Identify which cell holds the provided text, then report its [x, y] central coordinate. 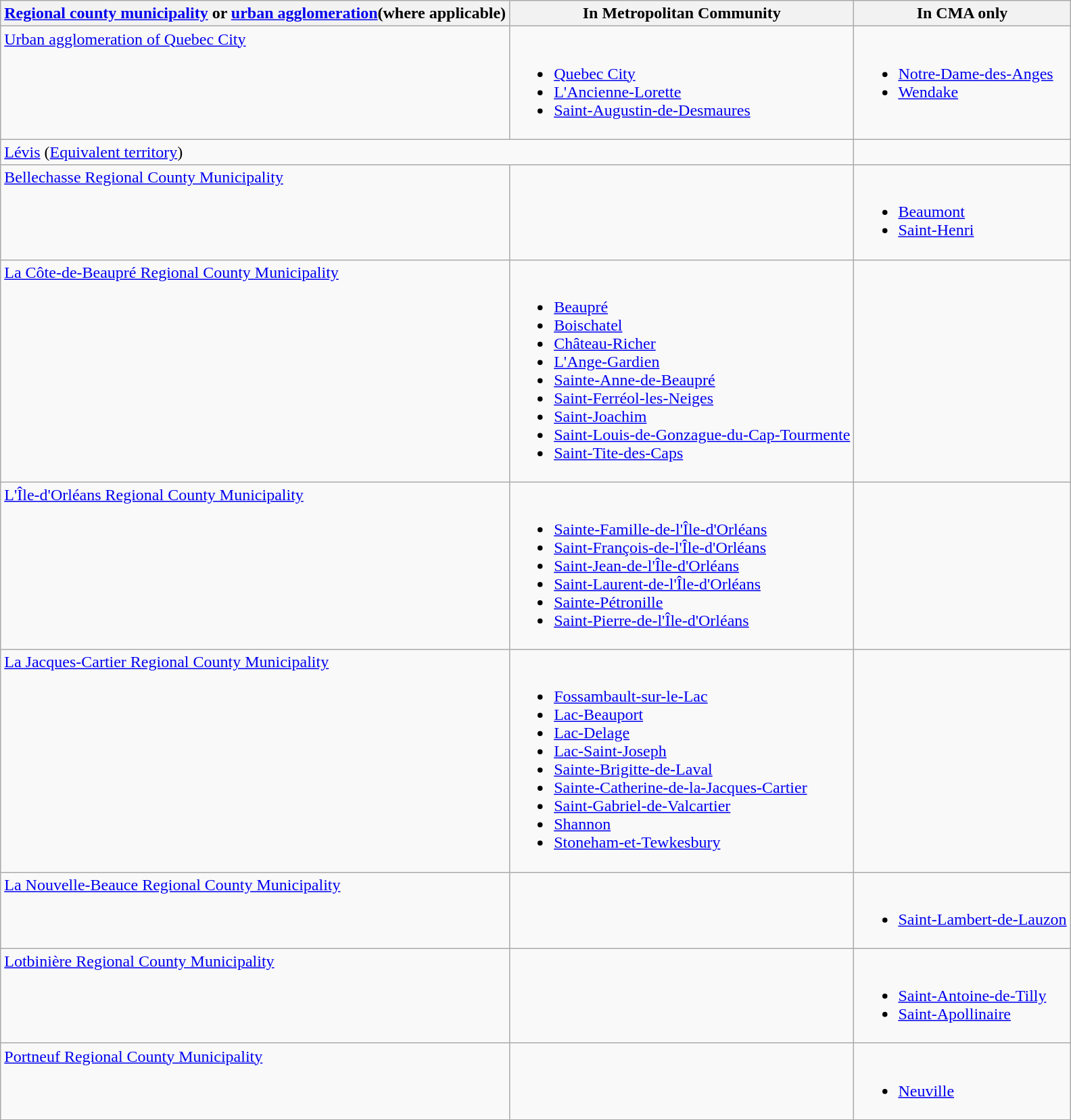
In Metropolitan Community [682, 14]
Regional county municipality or urban agglomeration(where applicable) [256, 14]
Lévis (Equivalent territory) [427, 152]
La Côte-de-Beaupré Regional County Municipality [256, 370]
Saint-Lambert-de-Lauzon [962, 910]
BeaumontSaint-Henri [962, 212]
Quebec CityL'Ancienne-LoretteSaint-Augustin-de-Desmaures [682, 82]
Urban agglomeration of Quebec City [256, 82]
L'Île-d'Orléans Regional County Municipality [256, 566]
La Jacques-Cartier Regional County Municipality [256, 761]
In CMA only [962, 14]
Saint-Antoine-de-TillySaint-Apollinaire [962, 996]
Portneuf Regional County Municipality [256, 1081]
Lotbinière Regional County Municipality [256, 996]
Neuville [962, 1081]
La Nouvelle-Beauce Regional County Municipality [256, 910]
Notre-Dame-des-AngesWendake [962, 82]
Bellechasse Regional County Municipality [256, 212]
